Identify which cell holds the provided text, then report its [X, Y] central coordinate. 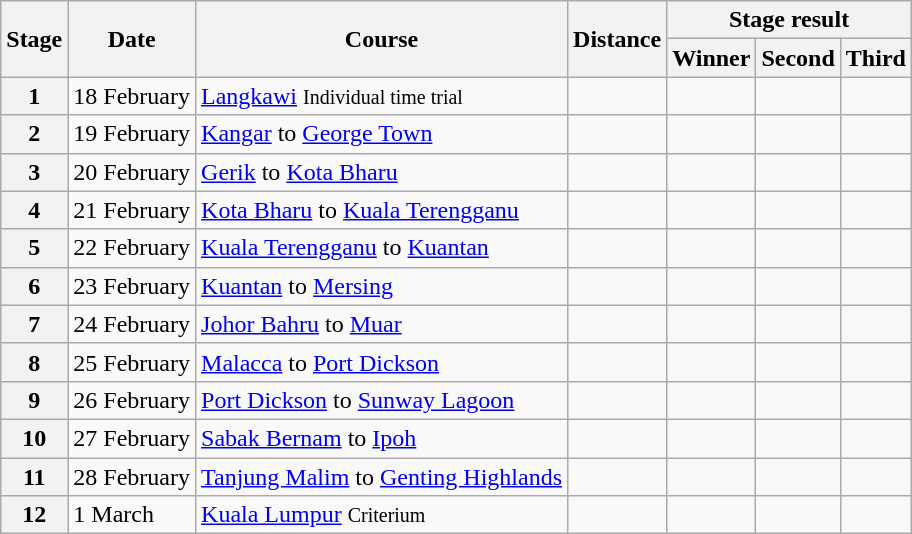
3 [34, 172]
Gerik to Kota Bharu [382, 172]
10 [34, 438]
Course [382, 39]
25 February [132, 362]
22 February [132, 248]
23 February [132, 286]
2 [34, 134]
7 [34, 324]
6 [34, 286]
11 [34, 477]
Kuantan to Mersing [382, 286]
19 February [132, 134]
Malacca to Port Dickson [382, 362]
Stage result [790, 20]
Second [798, 58]
1 March [132, 515]
Kangar to George Town [382, 134]
18 February [132, 96]
26 February [132, 400]
9 [34, 400]
Kuala Lumpur Criterium [382, 515]
Johor Bahru to Muar [382, 324]
28 February [132, 477]
Distance [618, 39]
Stage [34, 39]
1 [34, 96]
Tanjung Malim to Genting Highlands [382, 477]
Langkawi Individual time trial [382, 96]
Kuala Terengganu to Kuantan [382, 248]
24 February [132, 324]
27 February [132, 438]
21 February [132, 210]
12 [34, 515]
Kota Bharu to Kuala Terengganu [382, 210]
4 [34, 210]
Third [876, 58]
Sabak Bernam to Ipoh [382, 438]
20 February [132, 172]
Port Dickson to Sunway Lagoon [382, 400]
Winner [712, 58]
5 [34, 248]
Date [132, 39]
8 [34, 362]
